Provide the (x, y) coordinate of the cell's center where the given text is located.  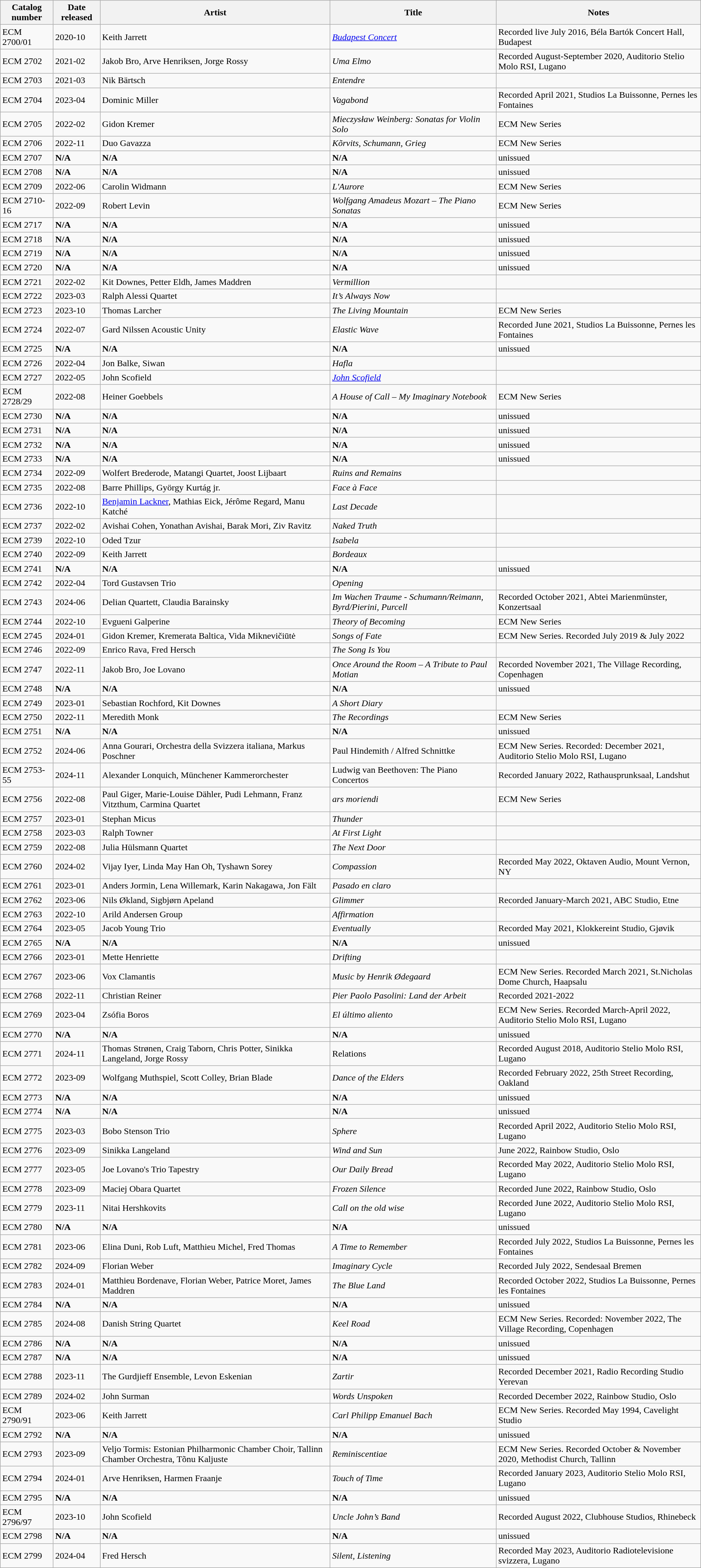
ECM 2720 (27, 268)
Jon Balke, Siwan (215, 363)
ECM 2793 (27, 1454)
2024-09 (76, 1266)
Eventually (413, 929)
Carolin Widmann (215, 186)
ECM 2703 (27, 80)
Thomas Strønen, Craig Taborn, Chris Potter, Sinikka Langeland, Jorge Rossy (215, 1054)
Kit Downes, Petter Eldh, James Maddren (215, 282)
Elina Duni, Rob Luft, Matthieu Michel, Fred Thomas (215, 1247)
ECM 2758 (27, 833)
Artist (215, 13)
Keel Road (413, 1324)
El último aliento (413, 1015)
Maciej Obara Quartet (215, 1189)
Anna Gourari, Orchestra della Svizzera italiana, Markus Poschner (215, 750)
Recorded August 2018, Auditorio Stelio Molo RSI, Lugano (598, 1054)
Recorded May 2023, Auditorio Radiotelevisione svizzera, Lugano (598, 1555)
ECM 2739 (27, 540)
Florian Weber (215, 1266)
ECM 2783 (27, 1285)
Recorded July 2022, Sendesaal Bremen (598, 1266)
Benjamin Lackner, Mathias Eick, Jérôme Regard, Manu Katché (215, 507)
ECM New Series. Recorded May 1994, Cavelight Studio (598, 1415)
ECM 2762 (27, 900)
ECM 2759 (27, 847)
ECM 2799 (27, 1555)
Date released (76, 13)
Vermillion (413, 282)
ECM 2792 (27, 1435)
ECM 2726 (27, 363)
ECM 2710-16 (27, 205)
Gidon Kremer (215, 124)
Recorded October 2021, Abtei Marienmünster, Konzertsaal (598, 602)
L'Aurore (413, 186)
Songs of Fate (413, 636)
ECM 2722 (27, 296)
ECM 2779 (27, 1208)
Jakob Bro, Joe Lovano (215, 669)
Barre Phillips, György Kurtág jr. (215, 487)
Oded Tzur (215, 540)
Uma Elmo (413, 61)
Call on the old wise (413, 1208)
2022-06 (76, 186)
ECM 2785 (27, 1324)
Dominic Miller (215, 100)
Wolfert Brederode, Matangi Quartet, Joost Lijbaart (215, 473)
Joe Lovano's Trio Tapestry (215, 1170)
Hafla (413, 363)
Wolfgang Muthspiel, Scott Colley, Brian Blade (215, 1078)
ECM 2768 (27, 996)
Relations (413, 1054)
Thunder (413, 819)
Recorded August 2022, Clubhouse Studios, Rhinebeck (598, 1517)
It’s Always Now (413, 296)
ECM 2771 (27, 1054)
ECM 2774 (27, 1112)
Recorded June 2022, Auditorio Stelio Molo RSI, Lugano (598, 1208)
ECM 2775 (27, 1131)
ECM 2769 (27, 1015)
ECM 2706 (27, 143)
ECM 2763 (27, 914)
Elastic Wave (413, 329)
Anders Jormin, Lena Willemark, Karin Nakagawa, Jon Fält (215, 886)
Recorded live July 2016, Béla Bartók Concert Hall, Budapest (598, 37)
Notes (598, 13)
ECM 2721 (27, 282)
Reminiscentiae (413, 1454)
Recorded June 2021, Studios La Buissonne, Pernes les Fontaines (598, 329)
2024-08 (76, 1324)
ECM 2745 (27, 636)
ECM 2789 (27, 1396)
Face à Face (413, 487)
ECM 2756 (27, 800)
ECM 2732 (27, 444)
Julia Hülsmann Quartet (215, 847)
ECM New Series. Recorded March 2021, St.Nicholas Dome Church, Haapsalu (598, 976)
Nils Økland, Sigbjørn Apeland (215, 900)
Recorded May 2022, Oktaven Audio, Mount Vernon, NY (598, 866)
2024-04 (76, 1555)
ECM 2751 (27, 731)
June 2022, Rainbow Studio, Oslo (598, 1150)
Entendre (413, 80)
ECM 2740 (27, 554)
Catalog number (27, 13)
ECM 2782 (27, 1266)
ECM New Series. Recorded: December 2021, Auditorio Stelio Molo RSI, Lugano (598, 750)
Our Daily Bread (413, 1170)
ECM New Series. Recorded July 2019 & July 2022 (598, 636)
ECM 2746 (27, 650)
Music by Henrik Ødegaard (413, 976)
ECM 2717 (27, 225)
Bobo Stenson Trio (215, 1131)
Sphere (413, 1131)
Opening (413, 583)
Silent, Listening (413, 1555)
Vox Clamantis (215, 976)
Arve Henriksen, Harmen Fraanje (215, 1478)
Tord Gustavsen Trio (215, 583)
Bordeaux (413, 554)
ECM 2741 (27, 569)
Paul Giger, Marie-Louise Dähler, Pudi Lehmann, Franz Vitzthum, Carmina Quartet (215, 800)
A House of Call – My Imaginary Notebook (413, 397)
ECM 2773 (27, 1097)
ECM 2765 (27, 943)
ECM 2753-55 (27, 775)
ECM 2735 (27, 487)
Delian Quartett, Claudia Barainsky (215, 602)
ECM 2776 (27, 1150)
Recorded 2021-2022 (598, 996)
A Short Diary (413, 703)
ECM New Series. Recorded: November 2022, The Village Recording, Copenhagen (598, 1324)
ECM 2798 (27, 1536)
ECM 2790/91 (27, 1415)
ECM 2704 (27, 100)
ECM 2761 (27, 886)
ECM 2730 (27, 416)
Wolfgang Amadeus Mozart – The Piano Sonatas (413, 205)
ECM 2725 (27, 349)
Enrico Rava, Fred Hersch (215, 650)
ECM 2757 (27, 819)
Theory of Becoming (413, 622)
Budapest Concert (413, 37)
Sebastian Rochford, Kit Downes (215, 703)
Jakob Bro, Arve Henriksen, Jorge Rossy (215, 61)
Evgueni Galperine (215, 622)
ECM 2778 (27, 1189)
2022-07 (76, 329)
Recorded January 2023, Auditorio Stelio Molo RSI, Lugano (598, 1478)
ECM 2784 (27, 1304)
Nitai Hershkovits (215, 1208)
ECM 2780 (27, 1227)
Vijay Iyer, Linda May Han Oh, Tyshawn Sorey (215, 866)
ECM 2708 (27, 172)
Once Around the Room – A Tribute to Paul Motian (413, 669)
Thomas Larcher (215, 310)
Recorded June 2022, Rainbow Studio, Oslo (598, 1189)
Christian Reiner (215, 996)
Naked Truth (413, 526)
The Recordings (413, 717)
ECM 2772 (27, 1078)
Ludwig van Beethoven: The Piano Concertos (413, 775)
Nik Bärtsch (215, 80)
The Gurdjieff Ensemble, Levon Eskenian (215, 1377)
ECM 2737 (27, 526)
Zartir (413, 1377)
Recorded October 2022, Studios La Buissonne, Pernes les Fontaines (598, 1285)
ECM 2788 (27, 1377)
ECM 2743 (27, 602)
Gidon Kremer, Kremerata Baltica, Vida Miknevičiūtė (215, 636)
Wind and Sun (413, 1150)
ECM 2709 (27, 186)
ECM 2744 (27, 622)
Last Decade (413, 507)
ECM 2718 (27, 239)
ECM 2795 (27, 1498)
ECM 2777 (27, 1170)
Recorded April 2021, Studios La Buissonne, Pernes les Fontaines (598, 100)
Recorded July 2022, Studios La Buissonne, Pernes les Fontaines (598, 1247)
ECM 2787 (27, 1358)
ECM 2764 (27, 929)
Frozen Silence (413, 1189)
Affirmation (413, 914)
The Blue Land (413, 1285)
Avishai Cohen, Yonathan Avishai, Barak Mori, Ziv Ravitz (215, 526)
Recorded December 2022, Rainbow Studio, Oslo (598, 1396)
Carl Philipp Emanuel Bach (413, 1415)
The Next Door (413, 847)
Recorded November 2021, The Village Recording, Copenhagen (598, 669)
ECM 2794 (27, 1478)
Matthieu Bordenave, Florian Weber, Patrice Moret, James Maddren (215, 1285)
Drifting (413, 957)
ECM 2731 (27, 430)
Recorded April 2022, Auditorio Stelio Molo RSI, Lugano (598, 1131)
A Time to Remember (413, 1247)
Pasado en claro (413, 886)
ECM 2724 (27, 329)
ECM 2733 (27, 459)
ECM New Series. Recorded March-April 2022, Auditorio Stelio Molo RSI, Lugano (598, 1015)
ECM 2734 (27, 473)
ECM 2707 (27, 158)
Heiner Goebbels (215, 397)
Recorded August-September 2020, Auditorio Stelio Molo RSI, Lugano (598, 61)
Stephan Micus (215, 819)
Compassion (413, 866)
2021-03 (76, 80)
ECM 2700/01 (27, 37)
Touch of Time (413, 1478)
The Living Mountain (413, 310)
Recorded February 2022, 25th Street Recording, Oakland (598, 1078)
The Song Is You (413, 650)
Recorded May 2021, Klokkereint Studio, Gjøvik (598, 929)
ECM 2786 (27, 1343)
ECM 2723 (27, 310)
Imaginary Cycle (413, 1266)
Alexander Lonquich, Münchener Kammerorchester (215, 775)
ECM 2749 (27, 703)
ECM New Series. Recorded October & November 2020, Methodist Church, Tallinn (598, 1454)
ECM 2747 (27, 669)
ECM 2781 (27, 1247)
Pier Paolo Pasolini: Land der Arbeit (413, 996)
Words Unspoken (413, 1396)
Mieczysław Weinberg: Sonatas for Violin Solo (413, 124)
Duo Gavazza (215, 143)
ECM 2748 (27, 689)
ECM 2770 (27, 1034)
Sinikka Langeland (215, 1150)
Recorded May 2022, Auditorio Stelio Molo RSI, Lugano (598, 1170)
Mette Henriette (215, 957)
Title (413, 13)
ECM 2719 (27, 253)
Recorded December 2021, Radio Recording Studio Yerevan (598, 1377)
Meredith Monk (215, 717)
Im Wachen Traume - Schumann/Reimann, Byrd/Pierini, Purcell (413, 602)
Kõrvits, Schumann, Grieg (413, 143)
Recorded January-March 2021, ABC Studio, Etne (598, 900)
ECM 2727 (27, 377)
Arild Andersen Group (215, 914)
Fred Hersch (215, 1555)
Dance of the Elders (413, 1078)
Ruins and Remains (413, 473)
2021-02 (76, 61)
John Surman (215, 1396)
At First Light (413, 833)
ECM 2705 (27, 124)
ECM 2742 (27, 583)
Gard Nilssen Acoustic Unity (215, 329)
Paul Hindemith / Alfred Schnittke (413, 750)
ars moriendi (413, 800)
ECM 2736 (27, 507)
Robert Levin (215, 205)
Uncle John’s Band (413, 1517)
Vagabond (413, 100)
ECM 2760 (27, 866)
ECM 2796/97 (27, 1517)
Ralph Towner (215, 833)
ECM 2702 (27, 61)
Ralph Alessi Quartet (215, 296)
Jacob Young Trio (215, 929)
Isabela (413, 540)
ECM 2767 (27, 976)
2020-10 (76, 37)
Danish String Quartet (215, 1324)
ECM 2728/29 (27, 397)
ECM 2766 (27, 957)
Glimmer (413, 900)
Zsófia Boros (215, 1015)
Recorded January 2022, Rathausprunksaal, Landshut (598, 775)
Veljo Tormis: Estonian Philharmonic Chamber Choir, Tallinn Chamber Orchestra, Tõnu Kaljuste (215, 1454)
2022-05 (76, 377)
ECM 2752 (27, 750)
ECM 2750 (27, 717)
